For the text-containing cell, return its midpoint in (X, Y) coordinate format. 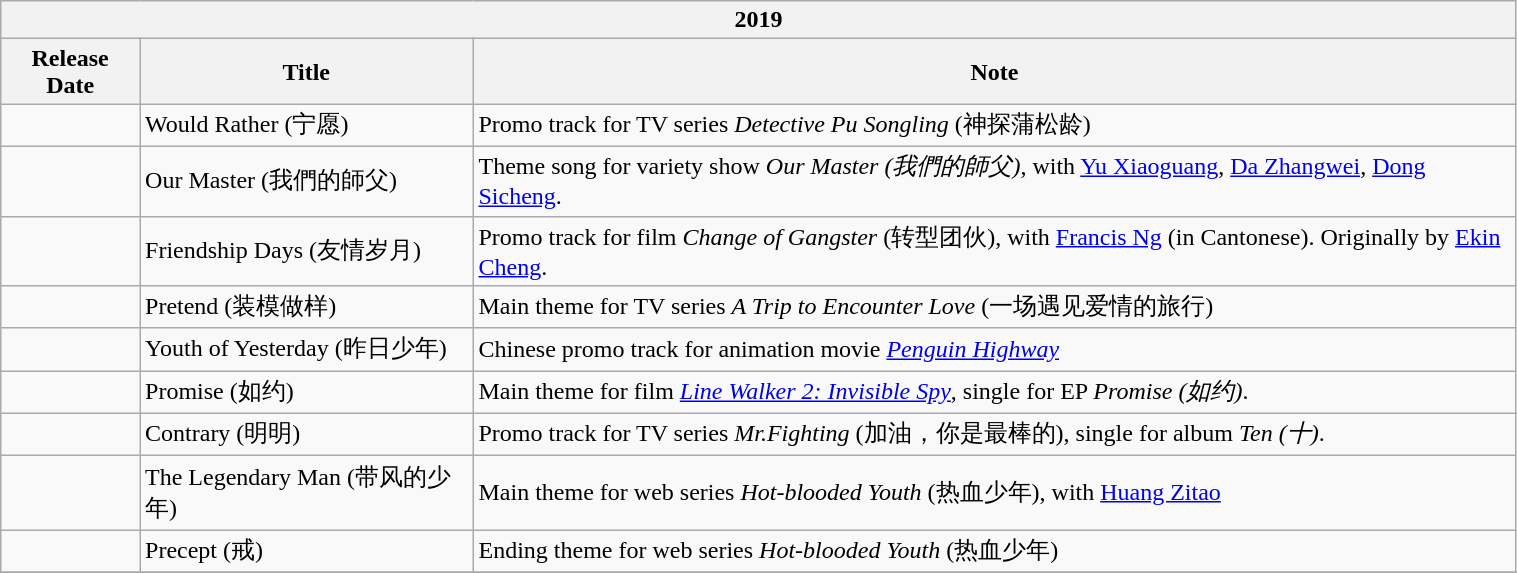
Main theme for film Line Walker 2: Invisible Spy, single for EP Promise (如约). (994, 392)
Contrary (明明) (306, 434)
Title (306, 72)
Promise (如约) (306, 392)
Note (994, 72)
Would Rather (宁愿) (306, 126)
Precept (戒) (306, 552)
Ending theme for web series Hot-blooded Youth (热血少年) (994, 552)
The Legendary Man (带风的少年) (306, 493)
Chinese promo track for animation movie Penguin Highway (994, 350)
Main theme for web series Hot-blooded Youth (热血少年), with Huang Zitao (994, 493)
Theme song for variety show Our Master (我們的師父), with Yu Xiaoguang, Da Zhangwei, Dong Sicheng. (994, 181)
Main theme for TV series A Trip to Encounter Love (一场遇见爱情的旅行) (994, 308)
Promo track for TV series Detective Pu Songling (神探蒲松龄) (994, 126)
Youth of Yesterday (昨日少年) (306, 350)
Friendship Days (友情岁月) (306, 251)
Our Master (我們的師父) (306, 181)
2019 (758, 20)
Promo track for TV series Mr.Fighting (加油，你是最棒的), single for album Ten (十). (994, 434)
Promo track for film Change of Gangster (转型团伙), with Francis Ng (in Cantonese). Originally by Ekin Cheng. (994, 251)
Pretend (装模做样) (306, 308)
Release Date (70, 72)
